Identify which cell holds the provided text, then report its (X, Y) central coordinate. 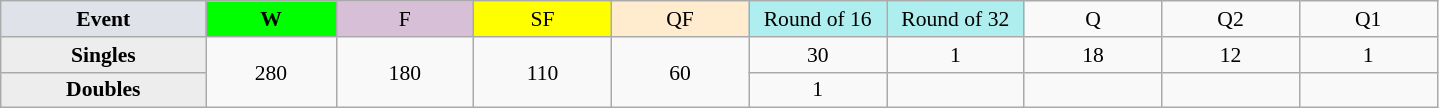
Q2 (1231, 19)
F (405, 19)
12 (1231, 55)
SF (543, 19)
Q1 (1368, 19)
Doubles (104, 90)
Round of 16 (818, 19)
QF (680, 19)
110 (543, 72)
30 (818, 55)
280 (271, 72)
Q (1093, 19)
Round of 32 (955, 19)
Event (104, 19)
18 (1093, 55)
60 (680, 72)
Singles (104, 55)
W (271, 19)
180 (405, 72)
